For the text-containing cell, return its midpoint in [X, Y] coordinate format. 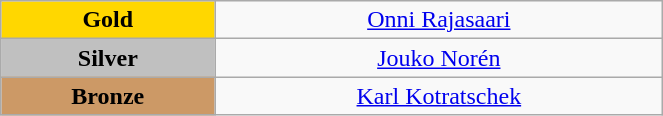
Karl Kotratschek [439, 96]
Bronze [108, 96]
Silver [108, 58]
Onni Rajasaari [439, 20]
Gold [108, 20]
Jouko Norén [439, 58]
